Output the [X, Y] coordinate of the center of the cell containing the given text.  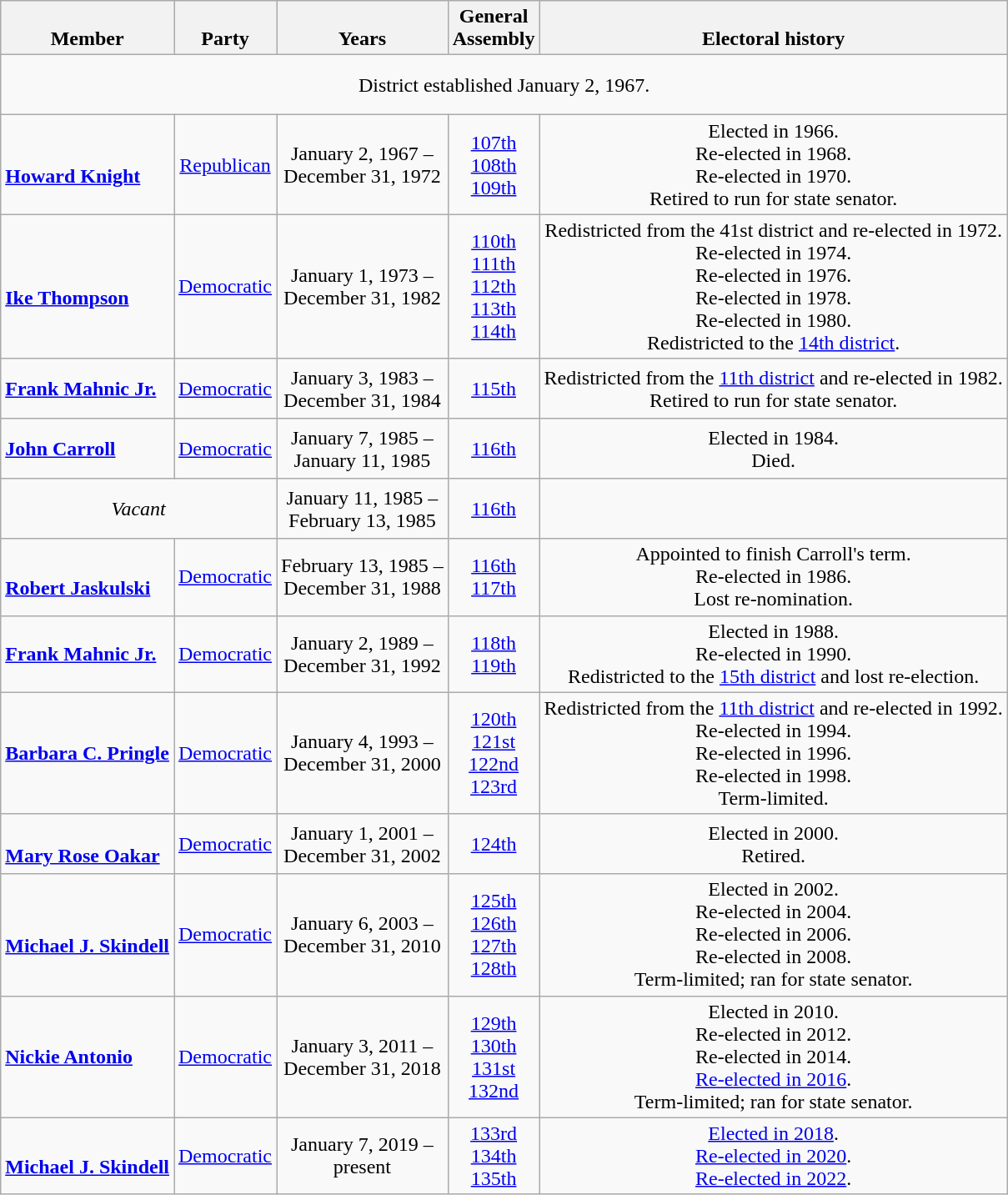
Elected in 1984.Died. [774, 449]
120th121st122nd123rd [494, 753]
Redistricted from the 11th district and re-elected in 1992.Re-elected in 1994.Re-elected in 1996.Re-elected in 1998.Term-limited. [774, 753]
February 13, 1985 –December 31, 1988 [363, 577]
Barbara C. Pringle [88, 753]
January 1, 2001 –December 31, 2002 [363, 844]
125th126th127th128th [494, 935]
Howard Knight [88, 165]
January 11, 1985 –February 13, 1985 [363, 509]
Member [88, 28]
124th [494, 844]
January 2, 1989 –December 31, 1992 [363, 654]
January 4, 1993 –December 31, 2000 [363, 753]
Vacant [138, 509]
January 7, 1985 –January 11, 1985 [363, 449]
District established January 2, 1967. [504, 85]
January 7, 2019 –present [363, 1156]
Mary Rose Oakar [88, 844]
Appointed to finish Carroll's term.Re-elected in 1986.Lost re-nomination. [774, 577]
Elected in 1966.Re-elected in 1968.Re-elected in 1970.Retired to run for state senator. [774, 165]
Robert Jaskulski [88, 577]
118th119th [494, 654]
January 3, 2011 –December 31, 2018 [363, 1057]
Elected in 1988.Re-elected in 1990.Redistricted to the 15th district and lost re-election. [774, 654]
Party [225, 28]
January 2, 1967 –December 31, 1972 [363, 165]
129th130th131st132nd [494, 1057]
Electoral history [774, 28]
Nickie Antonio [88, 1057]
Elected in 2002.Re-elected in 2004.Re-elected in 2006.Re-elected in 2008.Term-limited; ran for state senator. [774, 935]
Redistricted from the 11th district and re-elected in 1982.Retired to run for state senator. [774, 389]
Elected in 2000.Retired. [774, 844]
107th108th109th [494, 165]
Ike Thompson [88, 287]
January 1, 1973 –December 31, 1982 [363, 287]
Years [363, 28]
116th117th [494, 577]
Republican [225, 165]
Elected in 2018.Re-elected in 2020.Re-elected in 2022. [774, 1156]
Elected in 2010.Re-elected in 2012.Re-elected in 2014.Re-elected in 2016.Term-limited; ran for state senator. [774, 1057]
GeneralAssembly [494, 28]
January 6, 2003 –December 31, 2010 [363, 935]
133rd134th135th [494, 1156]
110th111th112th113th114th [494, 287]
115th [494, 389]
John Carroll [88, 449]
January 3, 1983 –December 31, 1984 [363, 389]
